Determine the [x, y] coordinate at the center of the cell enclosing the given text.  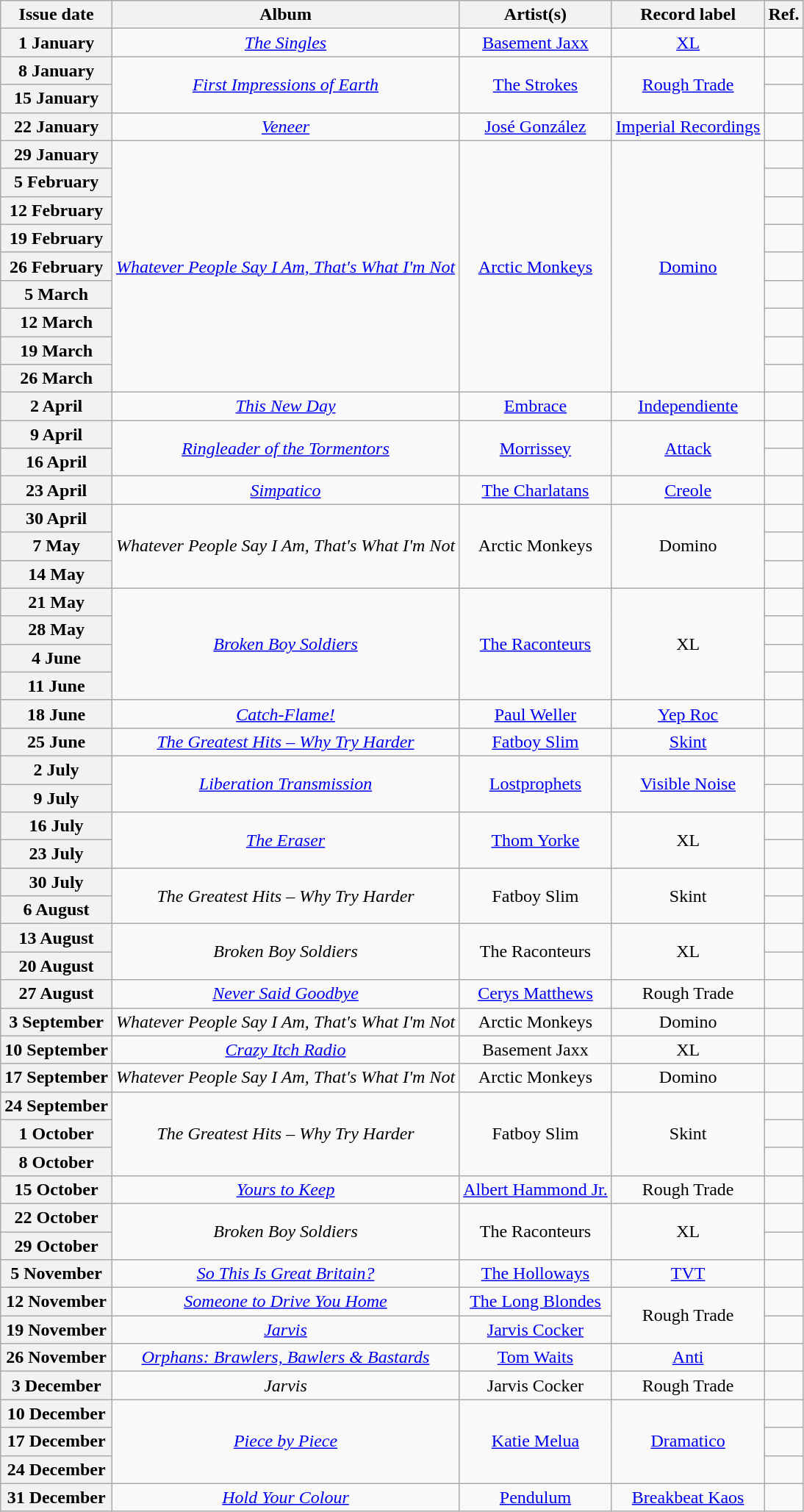
Simpatico [285, 490]
Never Said Goodbye [285, 994]
Issue date [57, 15]
29 October [57, 1246]
First Impressions of Earth [285, 85]
Yours to Keep [285, 1189]
28 May [57, 630]
Veneer [285, 126]
1 January [57, 43]
Katie Melua [536, 1441]
19 March [57, 351]
Crazy Itch Radio [285, 1050]
31 December [57, 1497]
13 August [57, 938]
5 February [57, 182]
24 September [57, 1106]
17 September [57, 1078]
Visible Noise [688, 784]
The Charlatans [536, 490]
Album [285, 15]
7 May [57, 546]
26 February [57, 266]
This New Day [285, 406]
30 July [57, 882]
22 January [57, 126]
18 June [57, 714]
Imperial Recordings [688, 126]
The Strokes [536, 85]
4 June [57, 658]
9 April [57, 434]
Someone to Drive You Home [285, 1302]
29 January [57, 154]
Cerys Matthews [536, 994]
Breakbeat Kaos [688, 1497]
Morrissey [536, 448]
5 March [57, 294]
27 August [57, 994]
10 September [57, 1050]
Hold Your Colour [285, 1497]
So This Is Great Britain? [285, 1274]
1 October [57, 1133]
TVT [688, 1274]
Embrace [536, 406]
Piece by Piece [285, 1441]
Pendulum [536, 1497]
3 December [57, 1386]
6 August [57, 910]
25 June [57, 742]
José González [536, 126]
21 May [57, 602]
Thom Yorke [536, 840]
11 June [57, 686]
12 February [57, 210]
20 August [57, 966]
Catch-Flame! [285, 714]
16 April [57, 462]
2 April [57, 406]
Independiente [688, 406]
Attack [688, 448]
Anti [688, 1358]
5 November [57, 1274]
12 November [57, 1302]
Ref. [783, 15]
26 March [57, 379]
The Eraser [285, 840]
Tom Waits [536, 1358]
19 February [57, 238]
23 April [57, 490]
Liberation Transmission [285, 784]
Orphans: Brawlers, Bawlers & Bastards [285, 1358]
14 May [57, 574]
22 October [57, 1217]
9 July [57, 798]
Paul Weller [536, 714]
Creole [688, 490]
Yep Roc [688, 714]
15 October [57, 1189]
Record label [688, 15]
The Singles [285, 43]
The Long Blondes [536, 1302]
3 September [57, 1022]
Albert Hammond Jr. [536, 1189]
12 March [57, 322]
17 December [57, 1441]
Dramatico [688, 1441]
Artist(s) [536, 15]
The Holloways [536, 1274]
30 April [57, 518]
15 January [57, 98]
10 December [57, 1414]
24 December [57, 1469]
23 July [57, 854]
8 October [57, 1161]
2 July [57, 770]
Lostprophets [536, 784]
26 November [57, 1358]
16 July [57, 826]
19 November [57, 1330]
8 January [57, 71]
Ringleader of the Tormentors [285, 448]
